Return [x, y] of the center of cell containing provided text 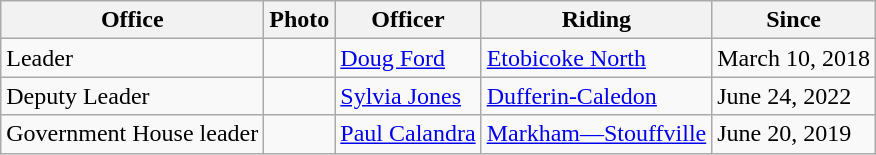
Since [794, 20]
June 20, 2019 [794, 134]
Dufferin-Caledon [596, 96]
Leader [132, 58]
Etobicoke North [596, 58]
June 24, 2022 [794, 96]
Officer [408, 20]
Paul Calandra [408, 134]
Government House leader [132, 134]
Office [132, 20]
Deputy Leader [132, 96]
March 10, 2018 [794, 58]
Photo [300, 20]
Riding [596, 20]
Sylvia Jones [408, 96]
Doug Ford [408, 58]
Markham—Stouffville [596, 134]
